Scan for the cell matching the given text and deliver its (X, Y) coordinate at center. 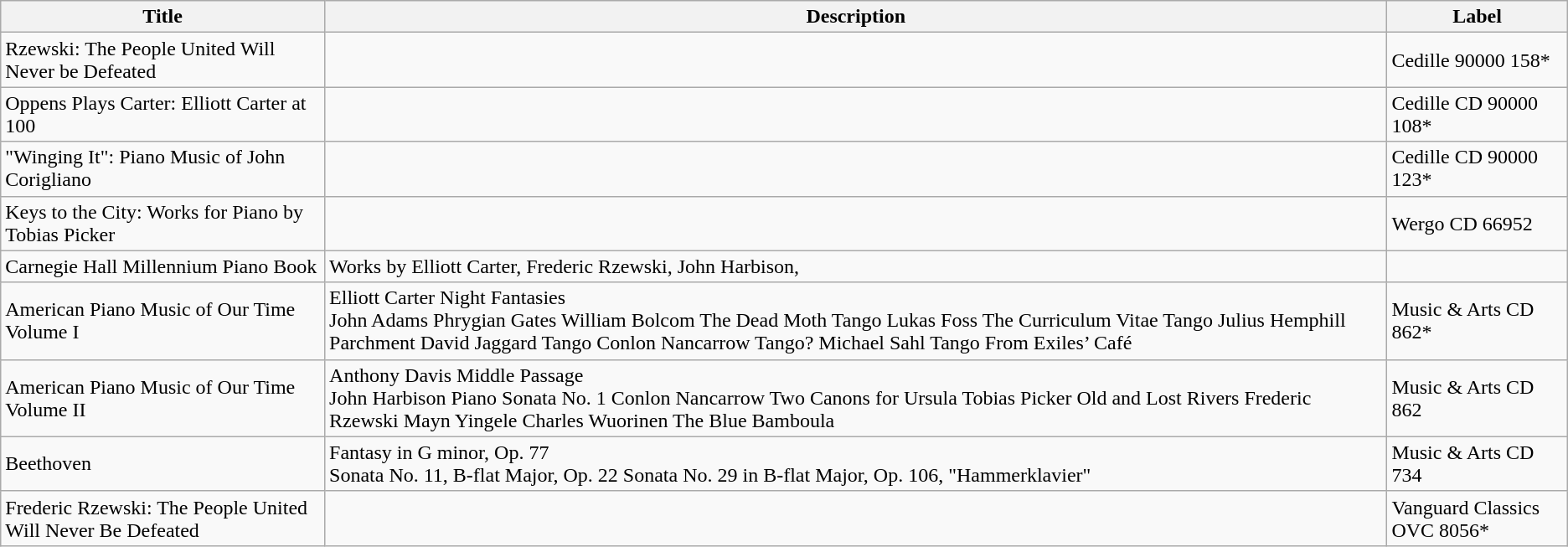
Carnegie Hall Millennium Piano Book (162, 266)
Music & Arts CD 862* (1478, 321)
Music & Arts CD 862 (1478, 398)
Keys to the City: Works for Piano by Tobias Picker (162, 223)
Vanguard Classics OVC 8056* (1478, 518)
"Winging It": Piano Music of John Corigliano (162, 169)
Rzewski: The People United Will Never be Defeated (162, 60)
American Piano Music of Our Time Volume I (162, 321)
Cedille CD 90000 123* (1478, 169)
Oppens Plays Carter: Elliott Carter at 100 (162, 114)
Beethoven (162, 464)
Wergo CD 66952 (1478, 223)
Description (856, 17)
Title (162, 17)
Music & Arts CD 734 (1478, 464)
Cedille CD 90000 108* (1478, 114)
Cedille 90000 158* (1478, 60)
American Piano Music of Our Time Volume II (162, 398)
Works by Elliott Carter, Frederic Rzewski, John Harbison, (856, 266)
Fantasy in G minor, Op. 77Sonata No. 11, B-flat Major, Op. 22 Sonata No. 29 in B-flat Major, Op. 106, "Hammerklavier" (856, 464)
Label (1478, 17)
Frederic Rzewski: The People United Will Never Be Defeated (162, 518)
